Search for the cell housing the specified text and yield its (X, Y) center coordinate. 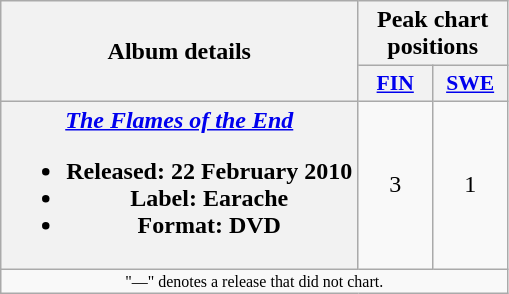
FIN (396, 84)
1 (470, 184)
Album details (180, 52)
3 (396, 184)
SWE (470, 84)
Peak chart positions (433, 34)
The Flames of the EndReleased: 22 February 2010Label: EaracheFormat: DVD (180, 184)
"—" denotes a release that did not chart. (254, 280)
